Extract the [X, Y] coordinate from the center of the cell holding the provided text.  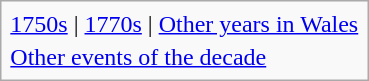
Other events of the decade [184, 57]
1750s | 1770s | Other years in Wales [184, 24]
